From the cell containing the given text, extract its center point as [x, y] coordinate. 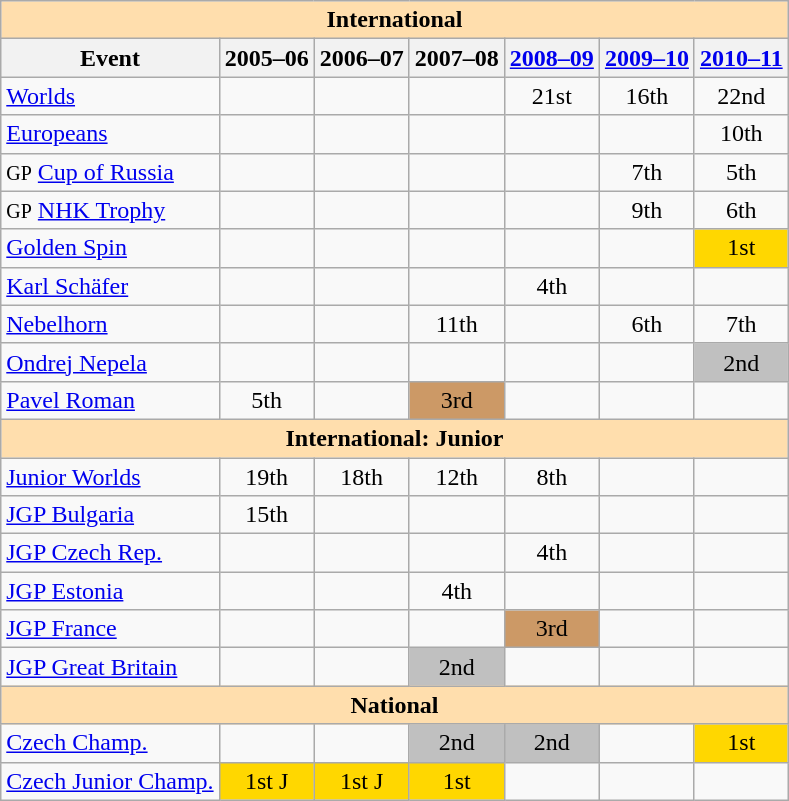
8th [552, 477]
GP NHK Trophy [110, 210]
15th [266, 515]
JGP France [110, 629]
22nd [741, 96]
9th [646, 210]
12th [456, 477]
JGP Bulgaria [110, 515]
21st [552, 96]
International [394, 20]
Worlds [110, 96]
2006–07 [362, 58]
2007–08 [456, 58]
National [394, 705]
10th [741, 134]
JGP Estonia [110, 591]
Golden Spin [110, 248]
Europeans [110, 134]
Ondrej Nepela [110, 362]
Czech Junior Champ. [110, 781]
International: Junior [394, 438]
2008–09 [552, 58]
2009–10 [646, 58]
Karl Schäfer [110, 286]
Event [110, 58]
19th [266, 477]
Pavel Roman [110, 400]
18th [362, 477]
2005–06 [266, 58]
16th [646, 96]
JGP Great Britain [110, 667]
Junior Worlds [110, 477]
JGP Czech Rep. [110, 553]
Nebelhorn [110, 324]
2010–11 [741, 58]
GP Cup of Russia [110, 172]
Czech Champ. [110, 743]
11th [456, 324]
